Locate the cell with the specified text and output its (x, y) center coordinate. 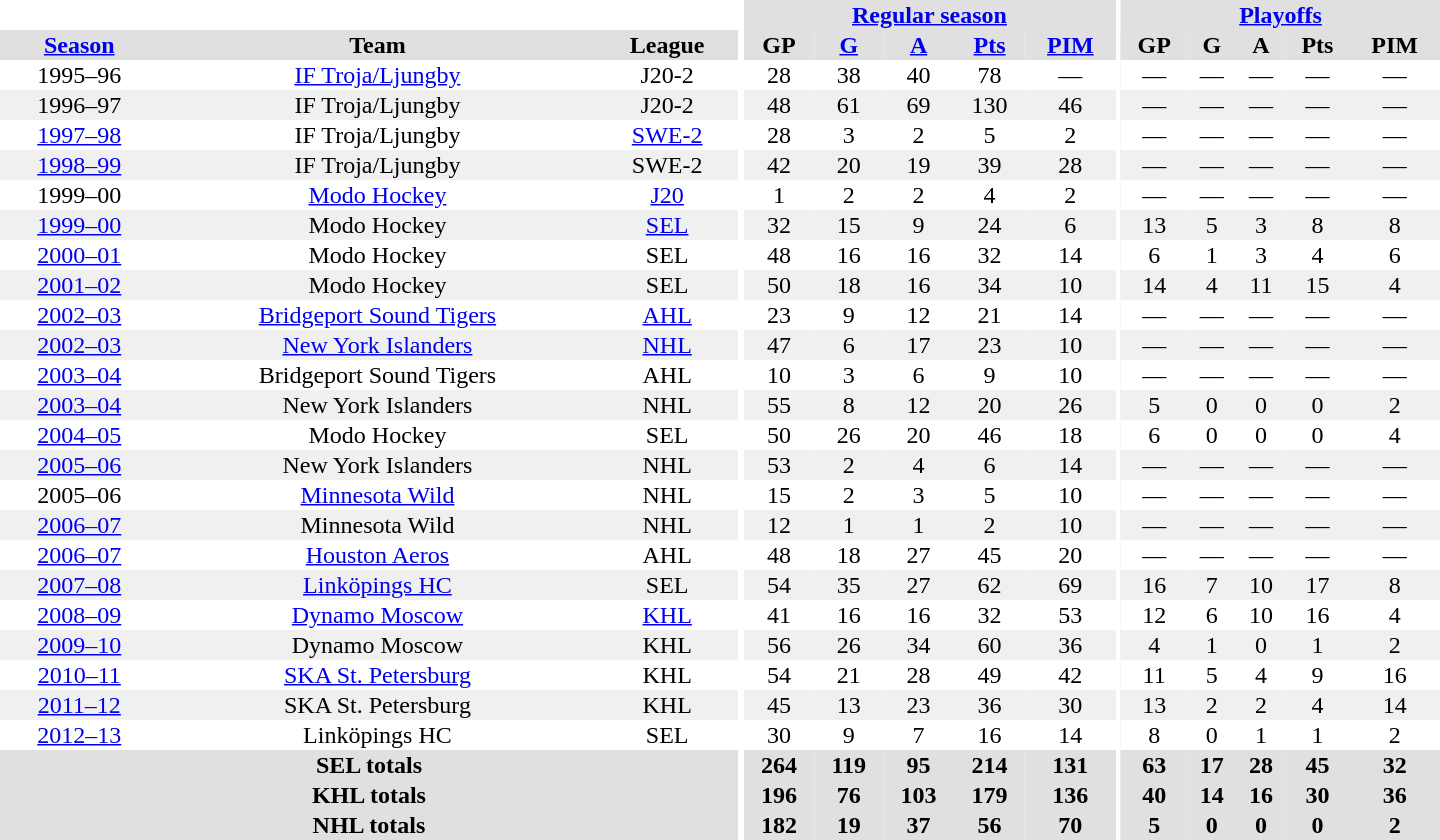
130 (990, 105)
2001–02 (79, 285)
95 (918, 765)
62 (990, 585)
Regular season (929, 15)
38 (848, 75)
55 (778, 405)
214 (990, 765)
2012–13 (79, 735)
1998–99 (79, 165)
League (666, 45)
1996–97 (79, 105)
J20 (666, 195)
1995–96 (79, 75)
Team (377, 45)
63 (1154, 765)
70 (1070, 825)
49 (990, 675)
47 (778, 345)
NHL totals (369, 825)
39 (990, 165)
Playoffs (1280, 15)
264 (778, 765)
76 (848, 795)
131 (1070, 765)
136 (1070, 795)
2007–08 (79, 585)
2000–01 (79, 255)
182 (778, 825)
Houston Aeros (377, 555)
35 (848, 585)
2009–10 (79, 645)
196 (778, 795)
61 (848, 105)
2004–05 (79, 435)
KHL totals (369, 795)
103 (918, 795)
179 (990, 795)
SEL totals (369, 765)
2010–11 (79, 675)
1997–98 (79, 135)
78 (990, 75)
60 (990, 645)
Season (79, 45)
37 (918, 825)
41 (778, 615)
2011–12 (79, 705)
119 (848, 765)
24 (990, 225)
2008–09 (79, 615)
